Return [X, Y] of the center of cell containing provided text 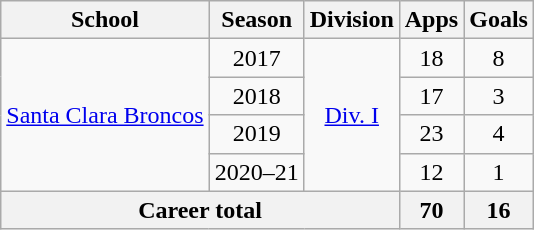
8 [499, 58]
Div. I [352, 115]
Santa Clara Broncos [105, 115]
70 [431, 210]
2019 [256, 134]
3 [499, 96]
16 [499, 210]
18 [431, 58]
2018 [256, 96]
Season [256, 20]
12 [431, 172]
2020–21 [256, 172]
1 [499, 172]
School [105, 20]
4 [499, 134]
Division [352, 20]
Career total [200, 210]
Goals [499, 20]
23 [431, 134]
Apps [431, 20]
2017 [256, 58]
17 [431, 96]
